Return [x, y] of the center of cell containing provided text 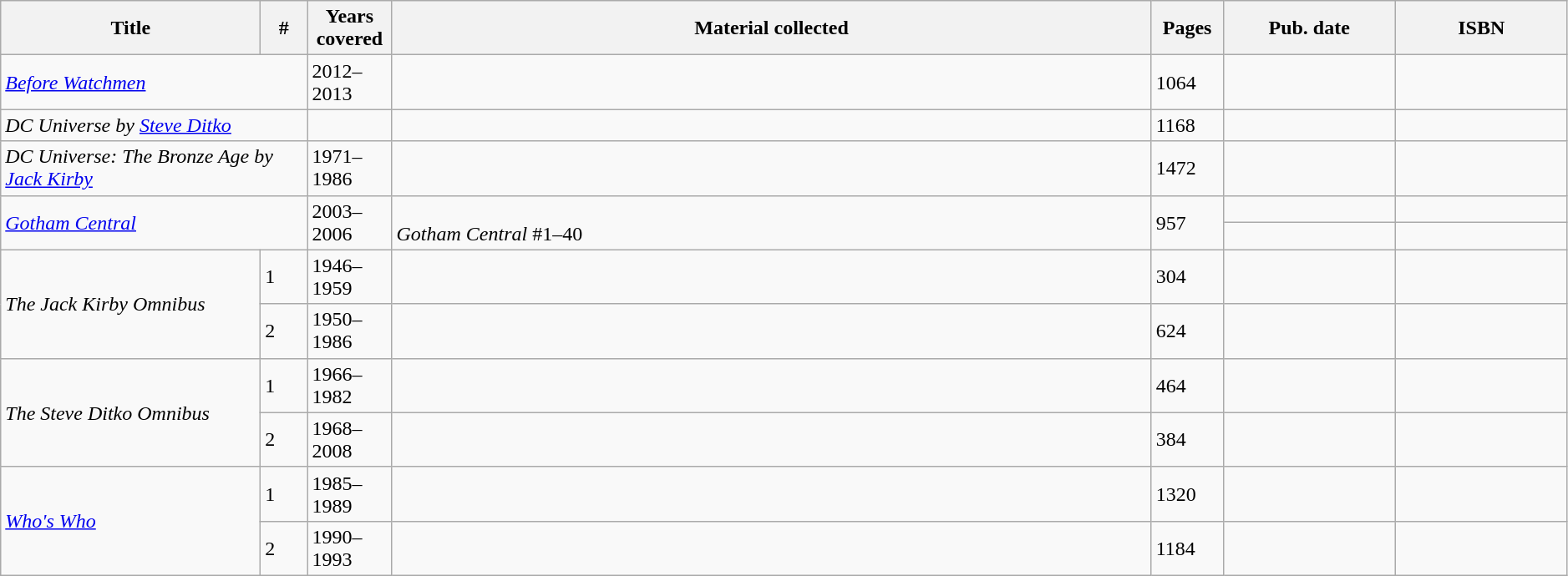
The Jack Kirby Omnibus [130, 304]
Before Watchmen [154, 82]
The Steve Ditko Omnibus [130, 412]
1472 [1187, 169]
Pub. date [1309, 28]
624 [1187, 331]
1950–1986 [349, 331]
DC Universe: The Bronze Age by Jack Kirby [154, 169]
Who's Who [130, 521]
DC Universe by Steve Ditko [154, 125]
384 [1187, 439]
Title [130, 28]
1968–2008 [349, 439]
1966–1982 [349, 386]
1990–1993 [349, 548]
2012–2013 [349, 82]
Pages [1187, 28]
ISBN [1481, 28]
957 [1187, 222]
1971–1986 [349, 169]
1985–1989 [349, 494]
Gotham Central [154, 222]
304 [1187, 277]
1946–1959 [349, 277]
Gotham Central #1–40 [772, 222]
2003–2006 [349, 222]
464 [1187, 386]
1320 [1187, 494]
Years covered [349, 28]
1184 [1187, 548]
1168 [1187, 125]
Material collected [772, 28]
# [284, 28]
1064 [1187, 82]
